Search for the cell housing the specified text and yield its [x, y] center coordinate. 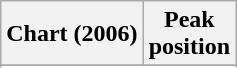
Peakposition [189, 34]
Chart (2006) [72, 34]
